Return [x, y] of the center of cell containing provided text 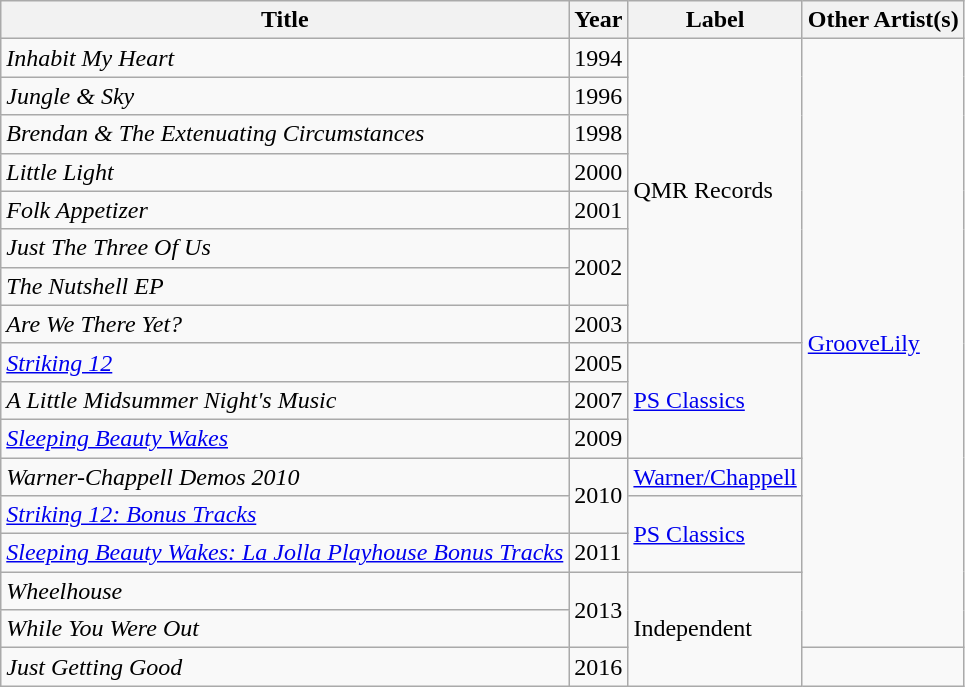
Sleeping Beauty Wakes [285, 438]
Striking 12 [285, 362]
Just The Three Of Us [285, 248]
Label [715, 20]
A Little Midsummer Night's Music [285, 400]
2001 [598, 210]
2013 [598, 610]
Little Light [285, 172]
Striking 12: Bonus Tracks [285, 515]
Folk Appetizer [285, 210]
Sleeping Beauty Wakes: La Jolla Playhouse Bonus Tracks [285, 553]
GrooveLily [883, 344]
Are We There Yet? [285, 324]
1996 [598, 96]
2011 [598, 553]
Wheelhouse [285, 591]
Jungle & Sky [285, 96]
1998 [598, 134]
2003 [598, 324]
Inhabit My Heart [285, 58]
Year [598, 20]
Independent [715, 629]
2009 [598, 438]
2005 [598, 362]
The Nutshell EP [285, 286]
2007 [598, 400]
2010 [598, 496]
1994 [598, 58]
Other Artist(s) [883, 20]
Brendan & The Extenuating Circumstances [285, 134]
QMR Records [715, 191]
Just Getting Good [285, 667]
While You Were Out [285, 629]
2000 [598, 172]
Title [285, 20]
2016 [598, 667]
Warner/Chappell [715, 477]
2002 [598, 267]
Warner-Chappell Demos 2010 [285, 477]
